Pinpoint the cell where the given text exists, returning its (X, Y) midpoint coordinate. 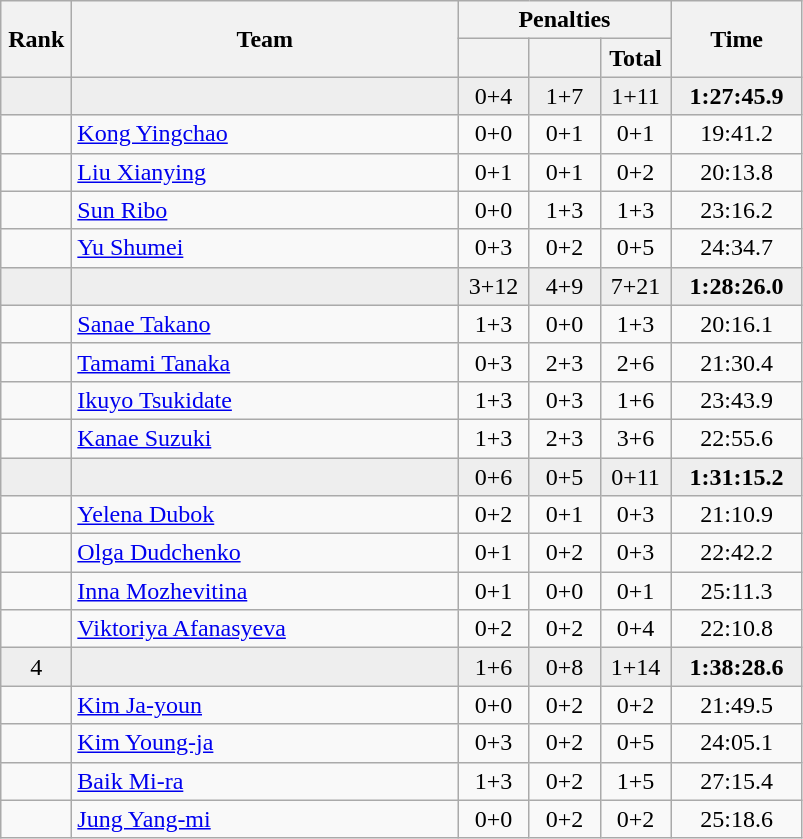
Kim Ja-youn (265, 705)
23:43.9 (736, 400)
1:28:26.0 (736, 286)
Sanae Takano (265, 324)
20:16.1 (736, 324)
21:49.5 (736, 705)
1+5 (636, 781)
Viktoriya Afanasyeva (265, 629)
27:15.4 (736, 781)
Olga Dudchenko (265, 553)
Sun Ribo (265, 210)
Kim Young-ja (265, 743)
20:13.8 (736, 172)
25:18.6 (736, 819)
22:42.2 (736, 553)
Inna Mozhevitina (265, 591)
1+7 (564, 96)
Kong Yingchao (265, 134)
1+11 (636, 96)
Ikuyo Tsukidate (265, 400)
Rank (36, 39)
1:38:28.6 (736, 667)
1:31:15.2 (736, 477)
19:41.2 (736, 134)
3+6 (636, 438)
21:10.9 (736, 515)
Total (636, 58)
Kanae Suzuki (265, 438)
0+8 (564, 667)
4+9 (564, 286)
1+14 (636, 667)
Liu Xianying (265, 172)
25:11.3 (736, 591)
Yelena Dubok (265, 515)
1:27:45.9 (736, 96)
22:55.6 (736, 438)
22:10.8 (736, 629)
23:16.2 (736, 210)
Baik Mi-ra (265, 781)
7+21 (636, 286)
Penalties (564, 20)
0+6 (494, 477)
21:30.4 (736, 362)
24:05.1 (736, 743)
Team (265, 39)
0+11 (636, 477)
4 (36, 667)
3+12 (494, 286)
Jung Yang-mi (265, 819)
2+6 (636, 362)
24:34.7 (736, 248)
Tamami Tanaka (265, 362)
Yu Shumei (265, 248)
Time (736, 39)
